Find where the given text appears and provide that cell's center as (X, Y) coordinate. 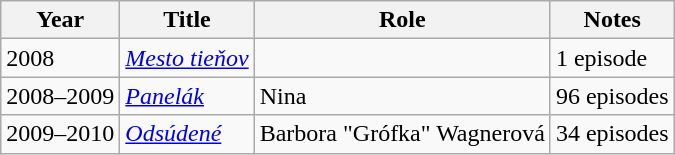
Year (60, 20)
34 episodes (612, 134)
Mesto tieňov (187, 58)
2009–2010 (60, 134)
Nina (402, 96)
2008–2009 (60, 96)
Barbora "Grófka" Wagnerová (402, 134)
1 episode (612, 58)
Odsúdené (187, 134)
96 episodes (612, 96)
Panelák (187, 96)
2008 (60, 58)
Role (402, 20)
Title (187, 20)
Notes (612, 20)
